Search for the cell housing the specified text and yield its [x, y] center coordinate. 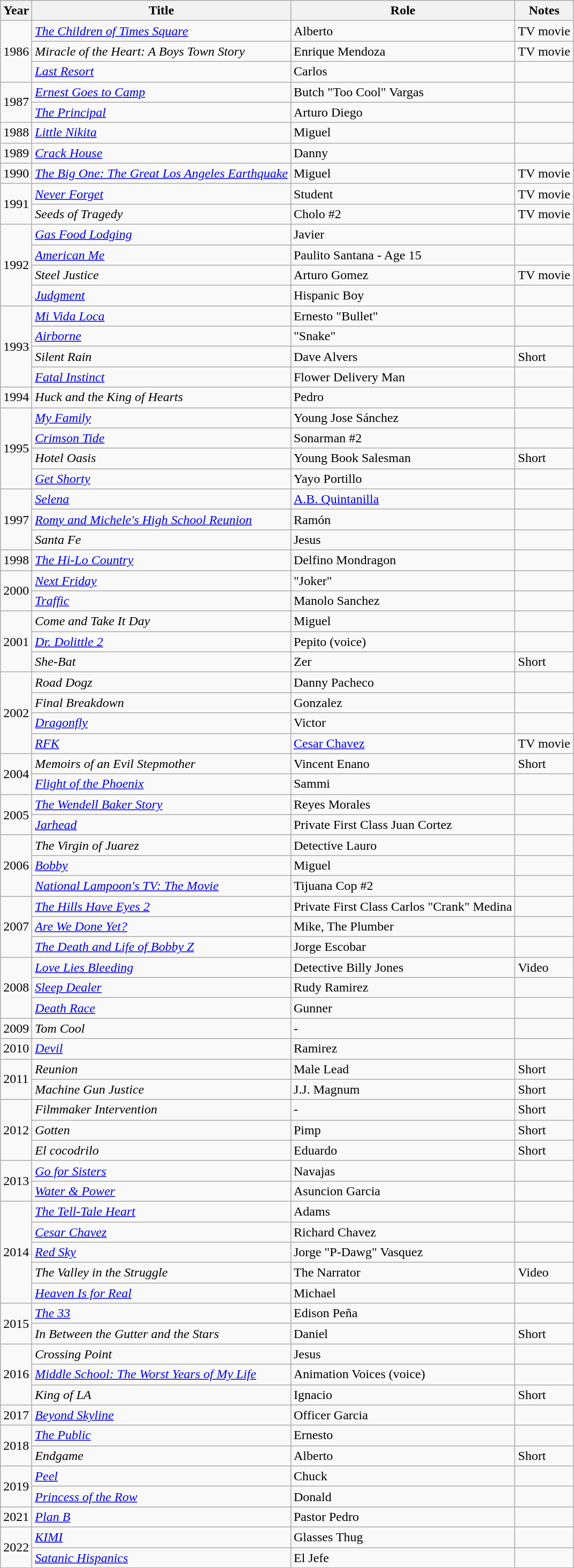
Tom Cool [162, 1028]
Next Friday [162, 580]
Jorge Escobar [402, 947]
The Principal [162, 112]
2014 [16, 1252]
Come and Take It Day [162, 621]
Danny [402, 153]
Heaven Is for Real [162, 1293]
1993 [16, 347]
Flight of the Phoenix [162, 784]
Young Book Salesman [402, 458]
Victor [402, 723]
Sleep Dealer [162, 988]
2011 [16, 1079]
Love Lies Bleeding [162, 967]
Javier [402, 234]
Asuncion Garcia [402, 1191]
Donald [402, 1496]
Arturo Diego [402, 112]
The Tell-Tale Heart [162, 1211]
Never Forget [162, 194]
Dragonfly [162, 723]
Reunion [162, 1069]
Notes [545, 11]
Yayo Portillo [402, 479]
2001 [16, 642]
Detective Billy Jones [402, 967]
Chuck [402, 1476]
Butch "Too Cool" Vargas [402, 92]
1992 [16, 265]
Water & Power [162, 1191]
2006 [16, 865]
2008 [16, 988]
Hotel Oasis [162, 458]
Role [402, 11]
Ramón [402, 519]
Private First Class Carlos "Crank" Medina [402, 906]
Go for Sisters [162, 1171]
Dr. Dolittle 2 [162, 642]
Devil [162, 1049]
2017 [16, 1415]
Young Jose Sánchez [402, 418]
Road Dogz [162, 682]
2015 [16, 1324]
Beyond Skyline [162, 1415]
Male Lead [402, 1069]
Tijuana Cop #2 [402, 886]
Detective Lauro [402, 845]
Silent Rain [162, 357]
Bobby [162, 865]
Ramirez [402, 1049]
2005 [16, 814]
Ernesto [402, 1435]
Animation Voices (voice) [402, 1374]
Little Nikita [162, 133]
Ignacio [402, 1395]
Death Race [162, 1008]
Richard Chavez [402, 1232]
RFK [162, 743]
2018 [16, 1446]
National Lampoon's TV: The Movie [162, 886]
2007 [16, 927]
1988 [16, 133]
The 33 [162, 1313]
Traffic [162, 601]
She-Bat [162, 662]
Steel Justice [162, 275]
Daniel [402, 1334]
Crimson Tide [162, 438]
2013 [16, 1181]
Seeds of Tragedy [162, 214]
Crack House [162, 153]
The Children of Times Square [162, 31]
Filmmaker Intervention [162, 1110]
Middle School: The Worst Years of My Life [162, 1374]
Airborne [162, 336]
Get Shorty [162, 479]
Selena [162, 499]
Last Resort [162, 72]
Dave Alvers [402, 357]
The Hi-Lo Country [162, 560]
Fatal Instinct [162, 377]
J.J. Magnum [402, 1089]
2021 [16, 1517]
Paulito Santana - Age 15 [402, 255]
Student [402, 194]
Ernest Goes to Camp [162, 92]
Hispanic Boy [402, 296]
Private First Class Juan Cortez [402, 825]
Delfino Mondragon [402, 560]
Rudy Ramirez [402, 988]
"Joker" [402, 580]
The Valley in the Struggle [162, 1273]
1986 [16, 51]
Manolo Sanchez [402, 601]
Jarhead [162, 825]
Gas Food Lodging [162, 234]
Romy and Michele's High School Reunion [162, 519]
1990 [16, 173]
The Hills Have Eyes 2 [162, 906]
In Between the Gutter and the Stars [162, 1334]
My Family [162, 418]
2000 [16, 590]
Judgment [162, 296]
1998 [16, 560]
Pedro [402, 397]
Arturo Gomez [402, 275]
Plan B [162, 1517]
1991 [16, 204]
2004 [16, 774]
Final Breakdown [162, 703]
Vincent Enano [402, 764]
Sammi [402, 784]
The Public [162, 1435]
The Narrator [402, 1273]
Mike, The Plumber [402, 927]
Carlos [402, 72]
Machine Gun Justice [162, 1089]
The Death and Life of Bobby Z [162, 947]
Officer Garcia [402, 1415]
Navajas [402, 1171]
Sonarman #2 [402, 438]
1989 [16, 153]
Enrique Mendoza [402, 51]
Jorge "P-Dawg" Vasquez [402, 1252]
King of LA [162, 1395]
2002 [16, 713]
Danny Pacheco [402, 682]
Peel [162, 1476]
Santa Fe [162, 540]
2022 [16, 1547]
The Wendell Baker Story [162, 804]
Crossing Point [162, 1354]
El cocodrilo [162, 1150]
Flower Delivery Man [402, 377]
Are We Done Yet? [162, 927]
Reyes Morales [402, 804]
Eduardo [402, 1150]
Gotten [162, 1130]
KIMI [162, 1537]
Memoirs of an Evil Stepmother [162, 764]
Huck and the King of Hearts [162, 397]
Year [16, 11]
2016 [16, 1374]
Pastor Pedro [402, 1517]
2012 [16, 1130]
El Jefe [402, 1558]
Princess of the Row [162, 1496]
Red Sky [162, 1252]
Pimp [402, 1130]
1995 [16, 448]
Mi Vida Loca [162, 316]
American Me [162, 255]
"Snake" [402, 336]
Ernesto "Bullet" [402, 316]
Pepito (voice) [402, 642]
1994 [16, 397]
Cholo #2 [402, 214]
Gonzalez [402, 703]
Adams [402, 1211]
The Big One: The Great Los Angeles Earthquake [162, 173]
Edison Peña [402, 1313]
2019 [16, 1486]
2009 [16, 1028]
Gunner [402, 1008]
The Virgin of Juarez [162, 845]
Endgame [162, 1456]
Satanic Hispanics [162, 1558]
1987 [16, 102]
Zer [402, 662]
Title [162, 11]
Miracle of the Heart: A Boys Town Story [162, 51]
2010 [16, 1049]
Glasses Thug [402, 1537]
1997 [16, 519]
Michael [402, 1293]
A.B. Quintanilla [402, 499]
